Return [X, Y] of the center of cell containing provided text 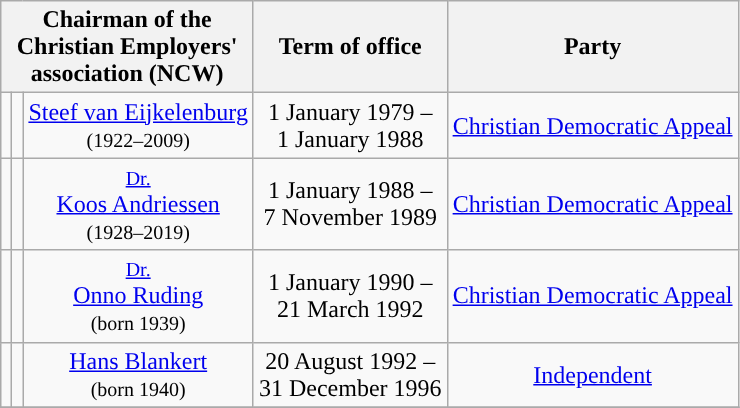
Dr. Onno Ruding (born 1939) [138, 296]
1 January 1988 – 7 November 1989 [350, 204]
Independent [592, 374]
1 January 1979 – 1 January 1988 [350, 126]
Party [592, 47]
Hans Blankert (born 1940) [138, 374]
Steef van Eijkelenburg (1922–2009) [138, 126]
20 August 1992 – 31 December 1996 [350, 374]
Chairman of the Christian Employers' association (NCW) [128, 47]
1 January 1990 – 21 March 1992 [350, 296]
Dr. Koos Andriessen (1928–2019) [138, 204]
Term of office [350, 47]
